Scan for the cell matching the given text and deliver its (X, Y) coordinate at center. 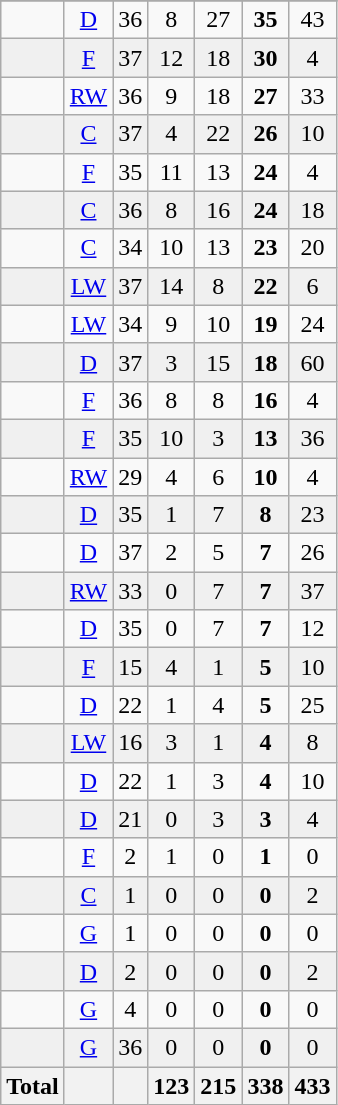
29 (130, 477)
338 (266, 1085)
11 (172, 172)
215 (218, 1085)
30 (266, 58)
123 (172, 1085)
21 (130, 819)
25 (312, 705)
19 (266, 324)
20 (312, 248)
14 (172, 286)
43 (312, 20)
433 (312, 1085)
60 (312, 362)
Total (33, 1085)
